Search for the cell housing the specified text and yield its [X, Y] center coordinate. 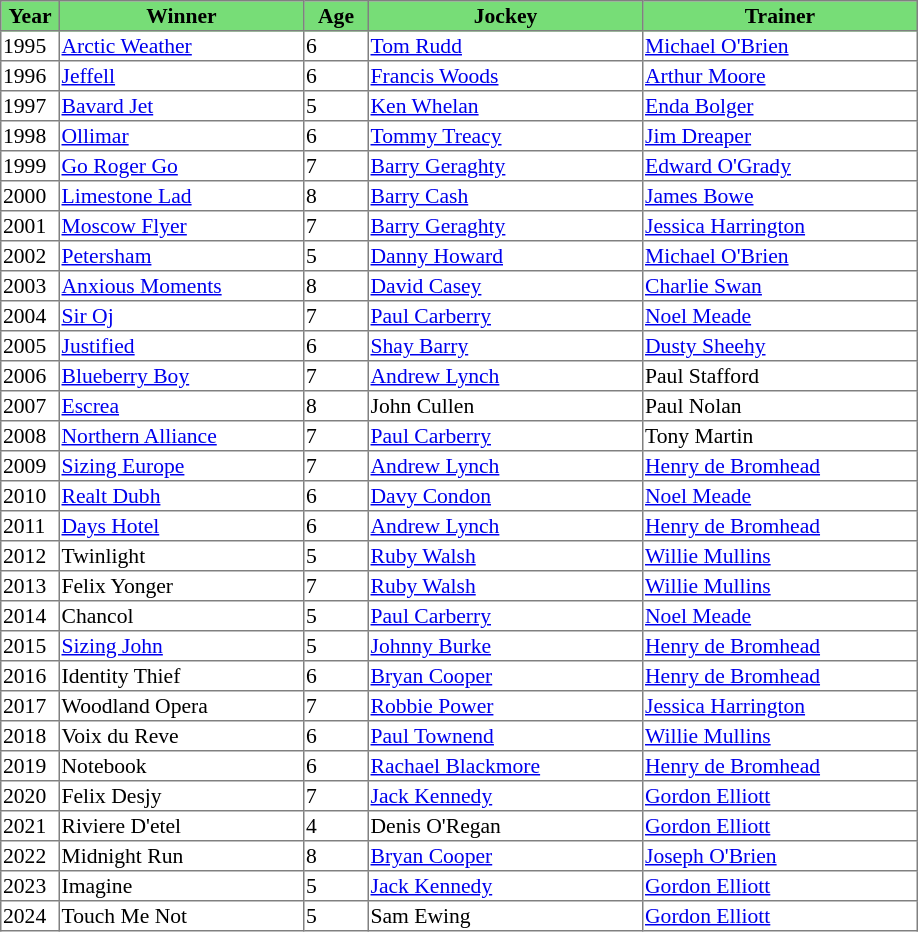
2010 [30, 496]
2002 [30, 256]
Twinlight [181, 556]
Danny Howard [505, 256]
2012 [30, 556]
Dusty Sheehy [780, 346]
Blueberry Boy [181, 376]
Imagine [181, 886]
Edward O'Grady [780, 166]
Tommy Treacy [505, 136]
2005 [30, 346]
Voix du Reve [181, 736]
Midnight Run [181, 856]
Jim Dreaper [780, 136]
Age [336, 16]
Joseph O'Brien [780, 856]
Felix Yonger [181, 586]
2004 [30, 316]
David Casey [505, 286]
Chancol [181, 616]
Limestone Lad [181, 196]
Jeffell [181, 76]
1995 [30, 46]
Go Roger Go [181, 166]
4 [336, 826]
Winner [181, 16]
Petersham [181, 256]
1997 [30, 106]
2003 [30, 286]
2015 [30, 646]
2009 [30, 466]
2001 [30, 226]
2021 [30, 826]
Moscow Flyer [181, 226]
Escrea [181, 406]
Sam Ewing [505, 916]
Shay Barry [505, 346]
1996 [30, 76]
Arctic Weather [181, 46]
Sizing Europe [181, 466]
2017 [30, 706]
2006 [30, 376]
Enda Bolger [780, 106]
John Cullen [505, 406]
2020 [30, 796]
2013 [30, 586]
Felix Desjy [181, 796]
Riviere D'etel [181, 826]
Sir Oj [181, 316]
Days Hotel [181, 526]
Trainer [780, 16]
2007 [30, 406]
Jockey [505, 16]
Rachael Blackmore [505, 766]
Davy Condon [505, 496]
Ken Whelan [505, 106]
Notebook [181, 766]
Year [30, 16]
2000 [30, 196]
Paul Townend [505, 736]
Charlie Swan [780, 286]
Paul Stafford [780, 376]
Johnny Burke [505, 646]
Francis Woods [505, 76]
Touch Me Not [181, 916]
Sizing John [181, 646]
James Bowe [780, 196]
Arthur Moore [780, 76]
Woodland Opera [181, 706]
2019 [30, 766]
2016 [30, 676]
2014 [30, 616]
Identity Thief [181, 676]
Realt Dubh [181, 496]
Barry Cash [505, 196]
Northern Alliance [181, 436]
1998 [30, 136]
2022 [30, 856]
Tony Martin [780, 436]
2008 [30, 436]
1999 [30, 166]
Bavard Jet [181, 106]
2024 [30, 916]
Ollimar [181, 136]
Paul Nolan [780, 406]
Tom Rudd [505, 46]
2018 [30, 736]
2011 [30, 526]
2023 [30, 886]
Justified [181, 346]
Robbie Power [505, 706]
Anxious Moments [181, 286]
Denis O'Regan [505, 826]
